Output the (X, Y) coordinate of the center of the cell containing the given text.  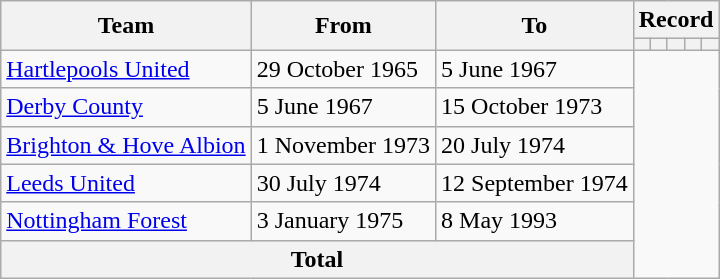
Leeds United (126, 183)
Record (676, 20)
From (343, 26)
30 July 1974 (343, 183)
Total (317, 259)
To (535, 26)
1 November 1973 (343, 145)
Derby County (126, 107)
Team (126, 26)
Hartlepools United (126, 69)
29 October 1965 (343, 69)
15 October 1973 (535, 107)
Brighton & Hove Albion (126, 145)
12 September 1974 (535, 183)
20 July 1974 (535, 145)
8 May 1993 (535, 221)
Nottingham Forest (126, 221)
3 January 1975 (343, 221)
